Capture the cell that displays the provided text and extract its [x, y] central coordinate. 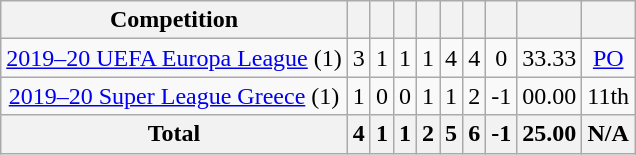
11th [608, 96]
5 [452, 134]
2019–20 UEFA Europa League (1) [174, 58]
00.00 [550, 96]
25.00 [550, 134]
Competition [174, 20]
6 [474, 134]
Total [174, 134]
PO [608, 58]
2019–20 Super League Greece (1) [174, 96]
33.33 [550, 58]
N/A [608, 134]
3 [358, 58]
